Output the [x, y] coordinate of the center of the cell containing the given text.  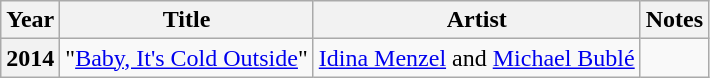
2014 [30, 58]
Artist [476, 20]
"Baby, It's Cold Outside" [186, 58]
Notes [674, 20]
Title [186, 20]
Idina Menzel and Michael Bublé [476, 58]
Year [30, 20]
